Return (x, y) of the center of cell containing provided text 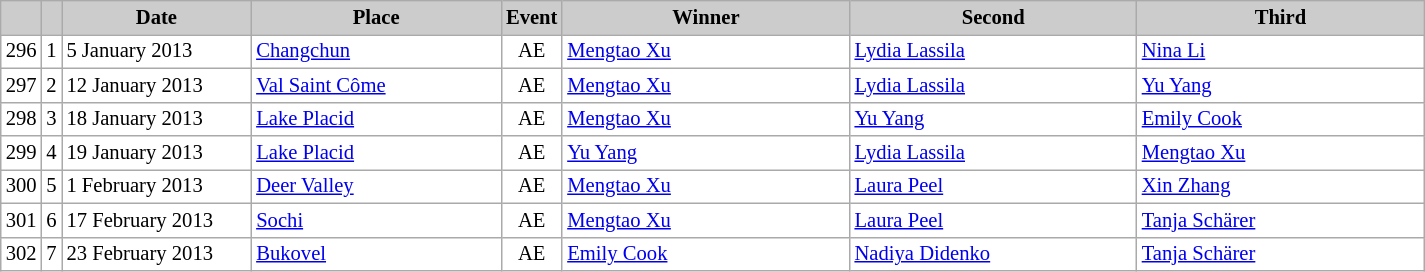
5 January 2013 (157, 51)
297 (22, 85)
301 (22, 220)
Deer Valley (376, 186)
Nina Li (1280, 51)
Place (376, 17)
5 (51, 186)
12 January 2013 (157, 85)
19 January 2013 (157, 153)
Event (532, 17)
3 (51, 119)
Nadiya Didenko (994, 254)
299 (22, 153)
Sochi (376, 220)
Second (994, 17)
302 (22, 254)
298 (22, 119)
4 (51, 153)
6 (51, 220)
1 February 2013 (157, 186)
2 (51, 85)
Changchun (376, 51)
1 (51, 51)
17 February 2013 (157, 220)
Date (157, 17)
23 February 2013 (157, 254)
Bukovel (376, 254)
7 (51, 254)
Val Saint Côme (376, 85)
Xin Zhang (1280, 186)
Third (1280, 17)
300 (22, 186)
18 January 2013 (157, 119)
296 (22, 51)
Winner (706, 17)
